Identify which cell holds the provided text, then report its [X, Y] central coordinate. 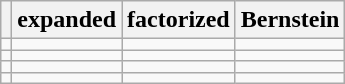
Bernstein [290, 20]
expanded [67, 20]
factorized [179, 20]
